For the text-containing cell, return its midpoint in (x, y) coordinate format. 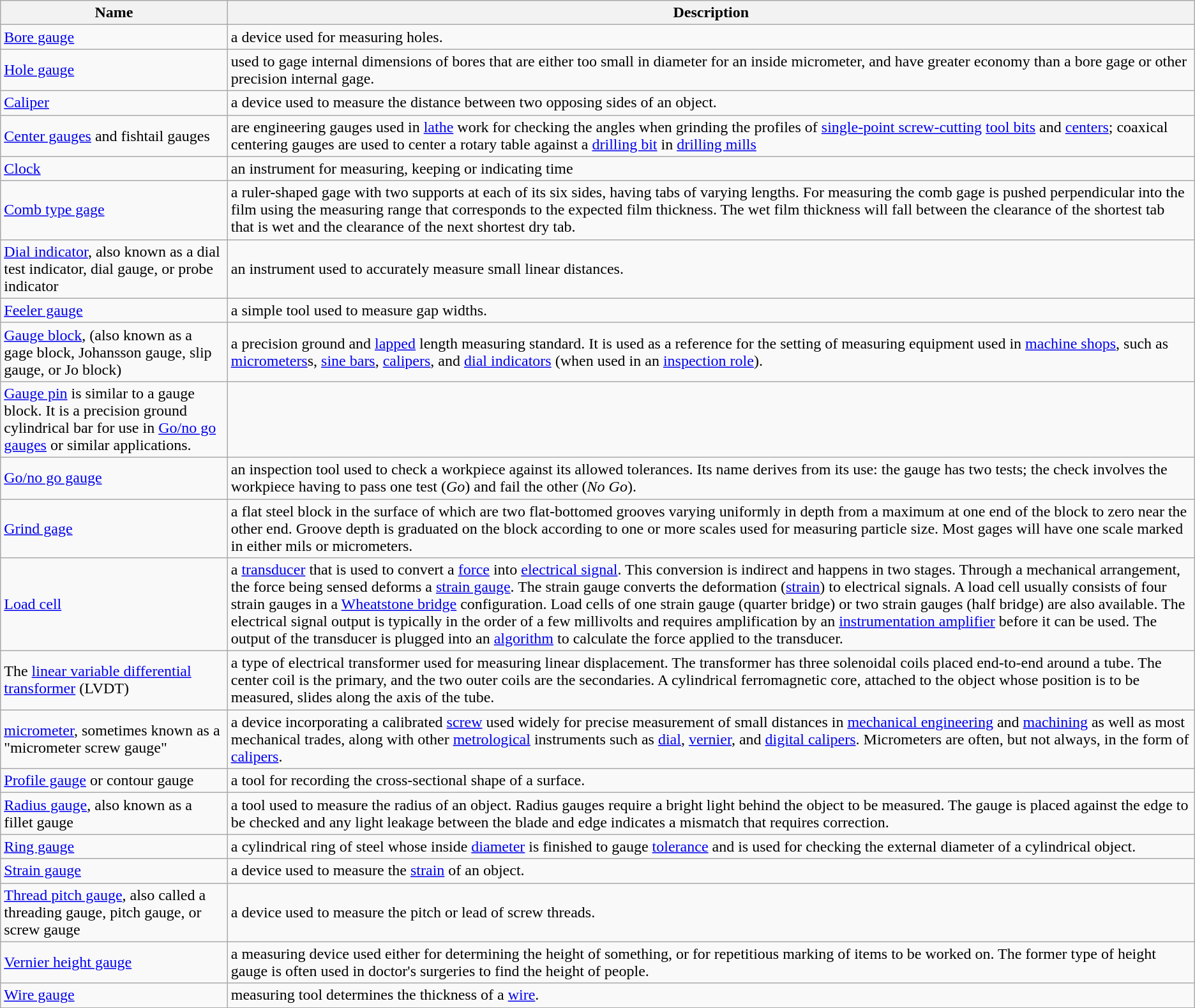
Hole gauge (114, 70)
Grind gage (114, 529)
Center gauges and fishtail gauges (114, 135)
Caliper (114, 103)
an instrument for measuring, keeping or indicating time (711, 169)
measuring tool determines the thickness of a wire. (711, 995)
a simple tool used to measure gap widths. (711, 310)
Vernier height gauge (114, 963)
Thread pitch gauge, also called a threading gauge, pitch gauge, or screw gauge (114, 912)
Load cell (114, 605)
a device used to measure the strain of an object. (711, 871)
Name (114, 13)
Wire gauge (114, 995)
a device used to measure the distance between two opposing sides of an object. (711, 103)
a tool for recording the cross-sectional shape of a surface. (711, 781)
Ring gauge (114, 846)
an instrument used to accurately measure small linear distances. (711, 269)
micrometer, sometimes known as a "micrometer screw gauge" (114, 739)
The linear variable differential transformer (LVDT) (114, 681)
Strain gauge (114, 871)
Gauge block, (also known as a gage block, Johansson gauge, slip gauge, or Jo block) (114, 352)
Bore gauge (114, 37)
Feeler gauge (114, 310)
Radius gauge, also known as a fillet gauge (114, 813)
Gauge pin is similar to a gauge block. It is a precision ground cylindrical bar for use in Go/no go gauges or similar applications. (114, 419)
Go/no go gauge (114, 478)
Dial indicator, also known as a dial test indicator, dial gauge, or probe indicator (114, 269)
a device used for measuring holes. (711, 37)
Profile gauge or contour gauge (114, 781)
Description (711, 13)
a device used to measure the pitch or lead of screw threads. (711, 912)
Clock (114, 169)
Comb type gage (114, 210)
